For the text-containing cell, return its midpoint in [X, Y] coordinate format. 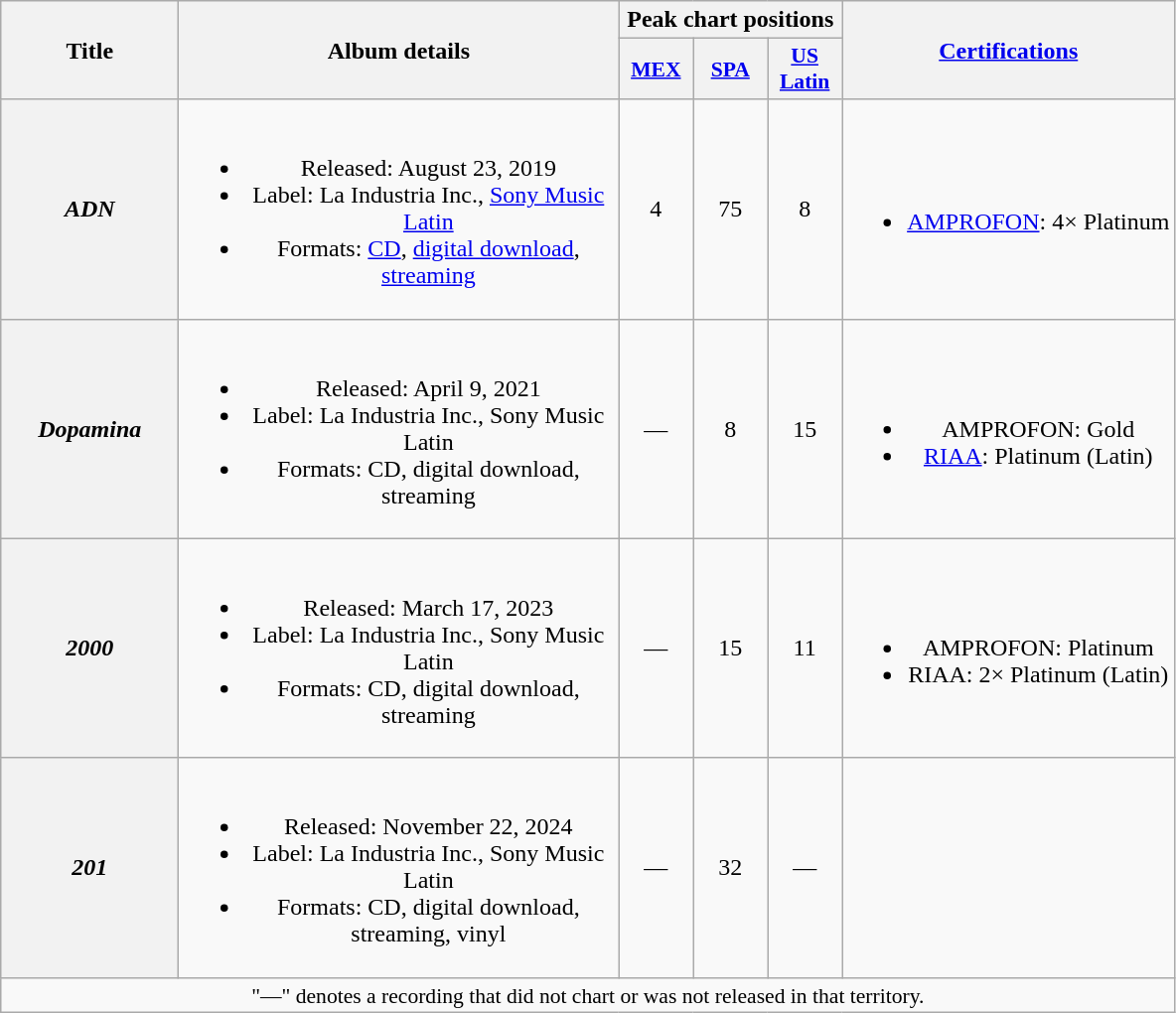
SPA [731, 70]
AMPROFON: PlatinumRIAA: 2× Platinum (Latin) [1009, 648]
Released: November 22, 2024Label: La Industria Inc., Sony Music LatinFormats: CD, digital download, streaming, vinyl [399, 868]
Title [89, 50]
11 [805, 648]
Dopamina [89, 429]
AMPROFON: 4× Platinum [1009, 209]
USLatin [805, 70]
Peak chart positions [731, 20]
Album details [399, 50]
Released: April 9, 2021Label: La Industria Inc., Sony Music LatinFormats: CD, digital download, streaming [399, 429]
Certifications [1009, 50]
"—" denotes a recording that did not chart or was not released in that territory. [588, 995]
2000 [89, 648]
Released: March 17, 2023Label: La Industria Inc., Sony Music LatinFormats: CD, digital download, streaming [399, 648]
75 [731, 209]
4 [656, 209]
201 [89, 868]
ADN [89, 209]
32 [731, 868]
Released: August 23, 2019Label: La Industria Inc., Sony Music LatinFormats: CD, digital download, streaming [399, 209]
MEX [656, 70]
AMPROFON: GoldRIAA: Platinum (Latin) [1009, 429]
